Return [X, Y] of the center of cell containing provided text 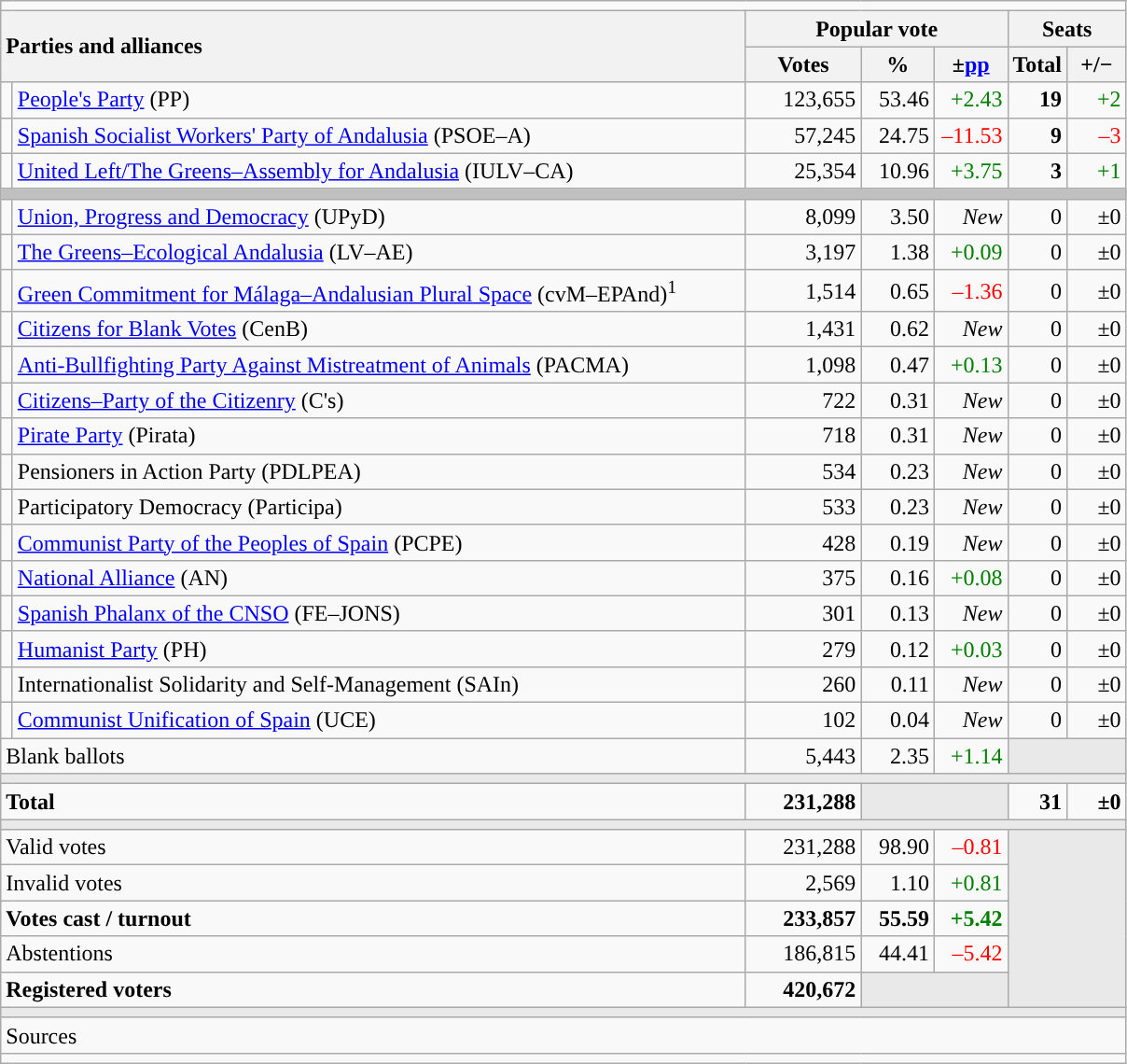
Humanist Party (PH) [379, 649]
2,569 [803, 883]
3 [1037, 171]
1,431 [803, 329]
25,354 [803, 171]
10.96 [897, 171]
0.12 [897, 649]
Communist Party of the Peoples of Spain (PCPE) [379, 542]
0.47 [897, 365]
0.11 [897, 684]
Valid votes [373, 847]
–3 [1097, 135]
55.59 [897, 918]
Registered voters [373, 989]
1.10 [897, 883]
5,443 [803, 756]
+5.42 [970, 918]
102 [803, 721]
±pp [970, 64]
–11.53 [970, 135]
24.75 [897, 135]
–5.42 [970, 954]
Internationalist Solidarity and Self-Management (SAIn) [379, 684]
0.16 [897, 578]
Spanish Phalanx of the CNSO (FE–JONS) [379, 613]
8,099 [803, 217]
0.13 [897, 613]
+2.43 [970, 100]
–1.36 [970, 291]
The Greens–Ecological Andalusia (LV–AE) [379, 252]
+0.03 [970, 649]
Spanish Socialist Workers' Party of Andalusia (PSOE–A) [379, 135]
0.62 [897, 329]
375 [803, 578]
Pensioners in Action Party (PDLPEA) [379, 471]
44.41 [897, 954]
+0.13 [970, 365]
98.90 [897, 847]
31 [1037, 802]
19 [1037, 100]
Popular vote [877, 29]
1,098 [803, 365]
+2 [1097, 100]
9 [1037, 135]
Union, Progress and Democracy (UPyD) [379, 217]
Communist Unification of Spain (UCE) [379, 721]
1,514 [803, 291]
0.04 [897, 721]
2.35 [897, 756]
People's Party (PP) [379, 100]
+3.75 [970, 171]
+/− [1097, 64]
Pirate Party (Pirata) [379, 436]
260 [803, 684]
–0.81 [970, 847]
0.65 [897, 291]
3,197 [803, 252]
301 [803, 613]
National Alliance (AN) [379, 578]
Abstentions [373, 954]
428 [803, 542]
Blank ballots [373, 756]
United Left/The Greens–Assembly for Andalusia (IULV–CA) [379, 171]
Green Commitment for Málaga–Andalusian Plural Space (cvM–EPAnd)1 [379, 291]
123,655 [803, 100]
+1.14 [970, 756]
Parties and alliances [373, 47]
Citizens–Party of the Citizenry (C's) [379, 400]
+1 [1097, 171]
279 [803, 649]
Anti-Bullfighting Party Against Mistreatment of Animals (PACMA) [379, 365]
+0.08 [970, 578]
533 [803, 507]
57,245 [803, 135]
534 [803, 471]
186,815 [803, 954]
% [897, 64]
1.38 [897, 252]
233,857 [803, 918]
718 [803, 436]
53.46 [897, 100]
Seats [1067, 29]
Invalid votes [373, 883]
+0.81 [970, 883]
Votes cast / turnout [373, 918]
0.19 [897, 542]
Citizens for Blank Votes (CenB) [379, 329]
+0.09 [970, 252]
Sources [563, 1035]
722 [803, 400]
3.50 [897, 217]
Votes [803, 64]
420,672 [803, 989]
Participatory Democracy (Participa) [379, 507]
